For the text-containing cell, return its midpoint in [x, y] coordinate format. 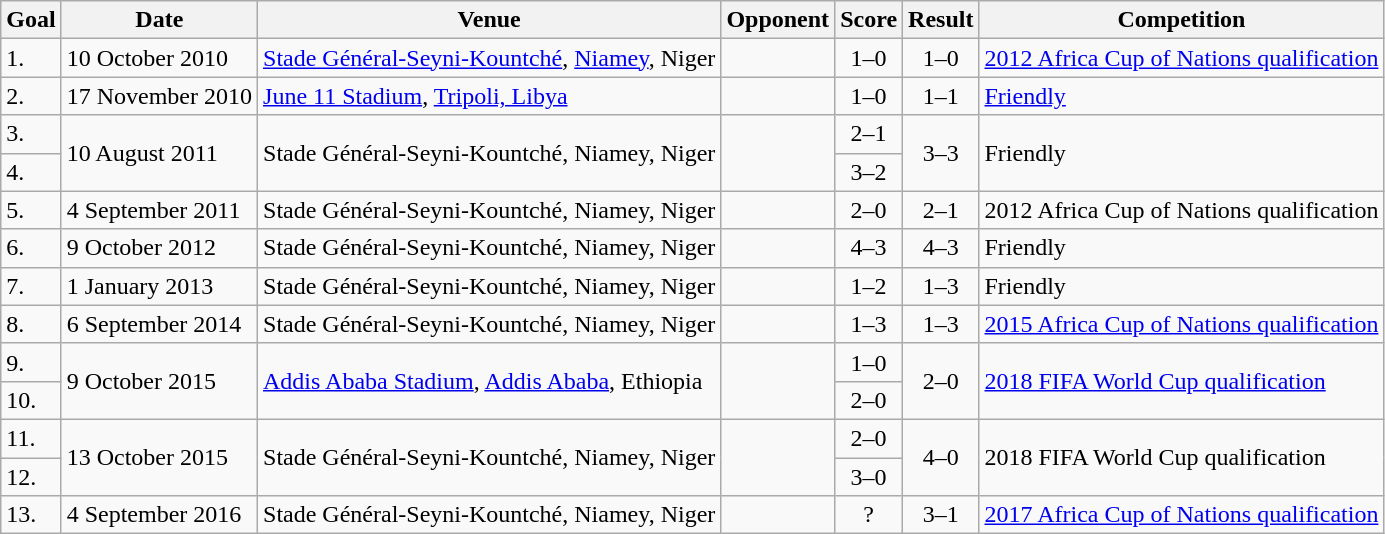
3–2 [869, 172]
17 November 2010 [159, 96]
Venue [490, 20]
9. [31, 362]
2017 Africa Cup of Nations qualification [1182, 515]
5. [31, 210]
Competition [1182, 20]
9 October 2012 [159, 248]
1 January 2013 [159, 286]
7. [31, 286]
6 September 2014 [159, 324]
? [869, 515]
4 September 2016 [159, 515]
Result [941, 20]
Opponent [778, 20]
1. [31, 58]
3. [31, 134]
3–0 [869, 477]
4 September 2011 [159, 210]
1–2 [869, 286]
6. [31, 248]
Score [869, 20]
8. [31, 324]
10 August 2011 [159, 153]
2. [31, 96]
Date [159, 20]
4–0 [941, 457]
13. [31, 515]
3–3 [941, 153]
4. [31, 172]
12. [31, 477]
13 October 2015 [159, 457]
Goal [31, 20]
11. [31, 438]
3–1 [941, 515]
2015 Africa Cup of Nations qualification [1182, 324]
10 October 2010 [159, 58]
June 11 Stadium, Tripoli, Libya [490, 96]
10. [31, 400]
1–1 [941, 96]
Addis Ababa Stadium, Addis Ababa, Ethiopia [490, 381]
9 October 2015 [159, 381]
